Return the [x, y] coordinate for the center point of the cell that contains the specified text.  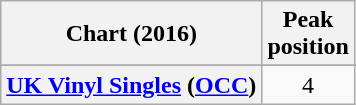
Peakposition [308, 34]
4 [308, 85]
UK Vinyl Singles (OCC) [132, 85]
Chart (2016) [132, 34]
